Find where the given text appears and provide that cell's center as (x, y) coordinate. 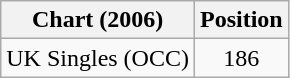
UK Singles (OCC) (98, 58)
Chart (2006) (98, 20)
186 (241, 58)
Position (241, 20)
